Return the [x, y] coordinate for the center point of the cell that contains the specified text.  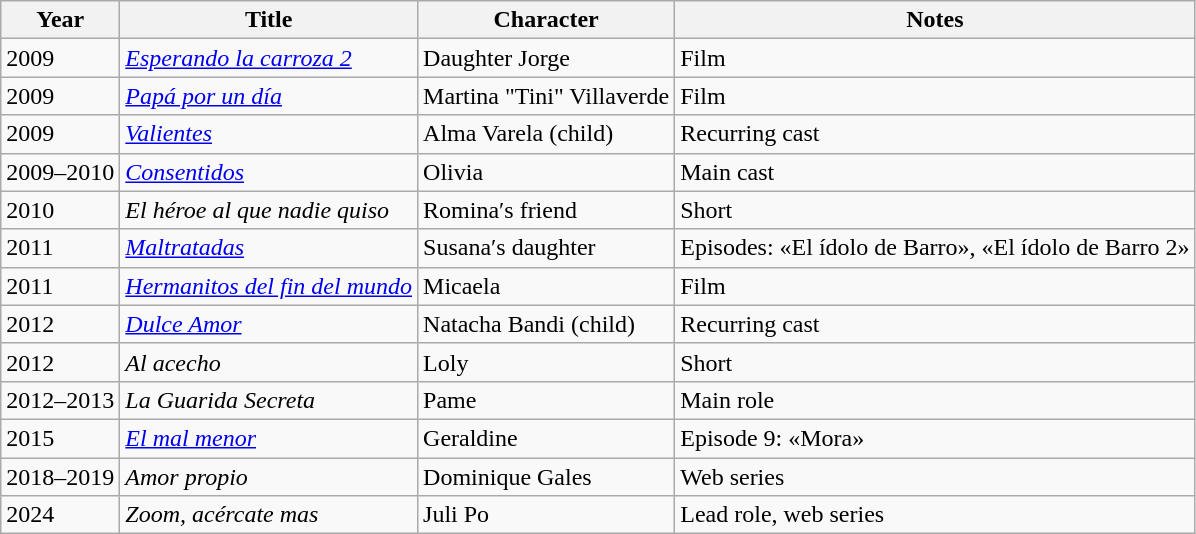
Susana′s daughter [546, 248]
Geraldine [546, 438]
2010 [60, 210]
Episodes: «El ídolo de Barro», «El ídolo de Barro 2» [935, 248]
Juli Po [546, 515]
Daughter Jorge [546, 58]
Lead role, web series [935, 515]
Amor propio [269, 477]
Papá por un día [269, 96]
La Guarida Secreta [269, 400]
Web series [935, 477]
Episode 9: «Mora» [935, 438]
Loly [546, 362]
El mal menor [269, 438]
2015 [60, 438]
Valientes [269, 134]
Alma Varela (child) [546, 134]
2018–2019 [60, 477]
Natacha Bandi (child) [546, 324]
Character [546, 20]
Title [269, 20]
Main role [935, 400]
2012–2013 [60, 400]
Dulce Amor [269, 324]
Martina "Tini" Villaverde [546, 96]
Hermanitos del fin del mundo [269, 286]
Pame [546, 400]
Al acecho [269, 362]
Olivia [546, 172]
Main cast [935, 172]
Romina′s friend [546, 210]
Year [60, 20]
Zoom, acércate mas [269, 515]
Maltratadas [269, 248]
Esperando la carroza 2 [269, 58]
Micaela [546, 286]
2009–2010 [60, 172]
Notes [935, 20]
2024 [60, 515]
El héroe al que nadie quiso [269, 210]
Dominique Gales [546, 477]
Consentidos [269, 172]
